Provide the (x, y) coordinate of the cell's center where the given text is located.  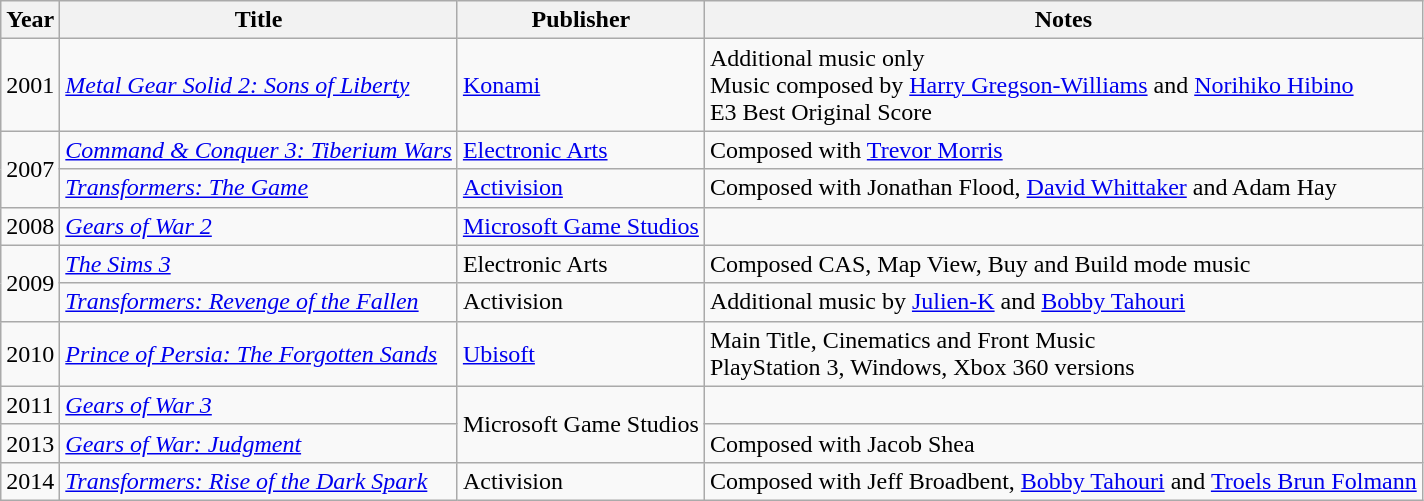
Publisher (580, 20)
2011 (30, 405)
Transformers: Revenge of the Fallen (259, 302)
2001 (30, 85)
Transformers: Rise of the Dark Spark (259, 481)
Composed with Jeff Broadbent, Bobby Tahouri and Troels Brun Folmann (1063, 481)
Transformers: The Game (259, 188)
2007 (30, 169)
Composed with Jacob Shea (1063, 443)
2009 (30, 283)
2008 (30, 226)
Ubisoft (580, 354)
2014 (30, 481)
Notes (1063, 20)
Year (30, 20)
The Sims 3 (259, 264)
Prince of Persia: The Forgotten Sands (259, 354)
Gears of War 3 (259, 405)
Composed CAS, Map View, Buy and Build mode music (1063, 264)
Main Title, Cinematics and Front MusicPlayStation 3, Windows, Xbox 360 versions (1063, 354)
2013 (30, 443)
Title (259, 20)
Metal Gear Solid 2: Sons of Liberty (259, 85)
Composed with Jonathan Flood, David Whittaker and Adam Hay (1063, 188)
Additional music by Julien-K and Bobby Tahouri (1063, 302)
Gears of War: Judgment (259, 443)
Konami (580, 85)
2010 (30, 354)
Command & Conquer 3: Tiberium Wars (259, 150)
Gears of War 2 (259, 226)
Composed with Trevor Morris (1063, 150)
Additional music onlyMusic composed by Harry Gregson-Williams and Norihiko HibinoE3 Best Original Score (1063, 85)
